Determine the [x, y] coordinate at the center of the cell enclosing the given text.  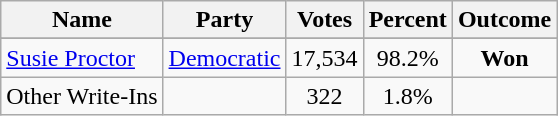
Susie Proctor [82, 58]
1.8% [408, 96]
17,534 [324, 58]
98.2% [408, 58]
322 [324, 96]
Outcome [504, 20]
Votes [324, 20]
Percent [408, 20]
Other Write-Ins [82, 96]
Democratic [224, 58]
Won [504, 58]
Party [224, 20]
Name [82, 20]
